Identify which cell holds the provided text, then report its (X, Y) central coordinate. 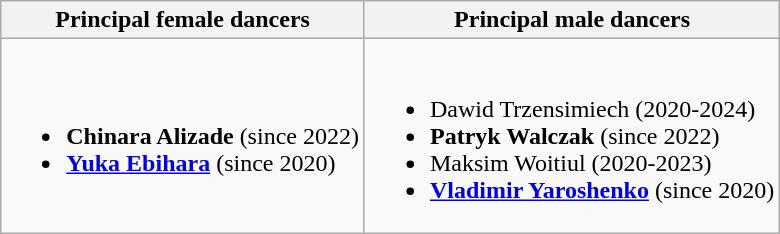
Principal male dancers (572, 20)
Chinara Alizade (since 2022)Yuka Ebihara (since 2020) (183, 136)
Dawid Trzensimiech (2020-2024)Patryk Walczak (since 2022)Maksim Woitiul (2020-2023)Vladimir Yaroshenko (since 2020) (572, 136)
Principal female dancers (183, 20)
